Return [x, y] of the center of cell containing provided text 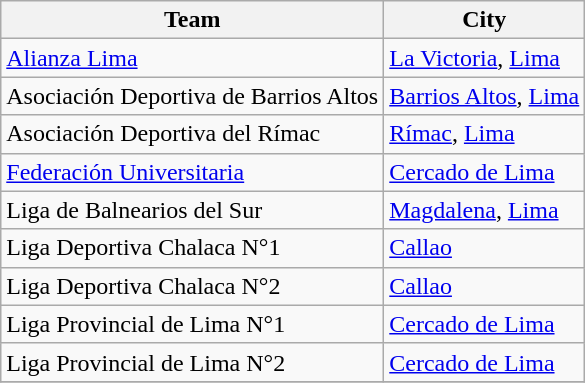
Federación Universitaria [192, 172]
Alianza Lima [192, 58]
Magdalena, Lima [484, 210]
Asociación Deportiva de Barrios Altos [192, 96]
La Victoria, Lima [484, 58]
Rímac, Lima [484, 134]
Liga Provincial de Lima N°2 [192, 362]
Liga Provincial de Lima N°1 [192, 324]
City [484, 20]
Team [192, 20]
Liga de Balnearios del Sur [192, 210]
Barrios Altos, Lima [484, 96]
Asociación Deportiva del Rímac [192, 134]
Liga Deportiva Chalaca N°2 [192, 286]
Liga Deportiva Chalaca N°1 [192, 248]
